Find where the given text appears and provide that cell's center as (X, Y) coordinate. 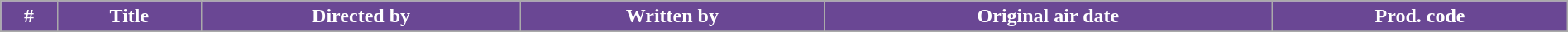
Written by (672, 16)
Prod. code (1421, 16)
Directed by (361, 16)
# (30, 16)
Original air date (1049, 16)
Title (129, 16)
